Find where the given text appears and provide that cell's center as [X, Y] coordinate. 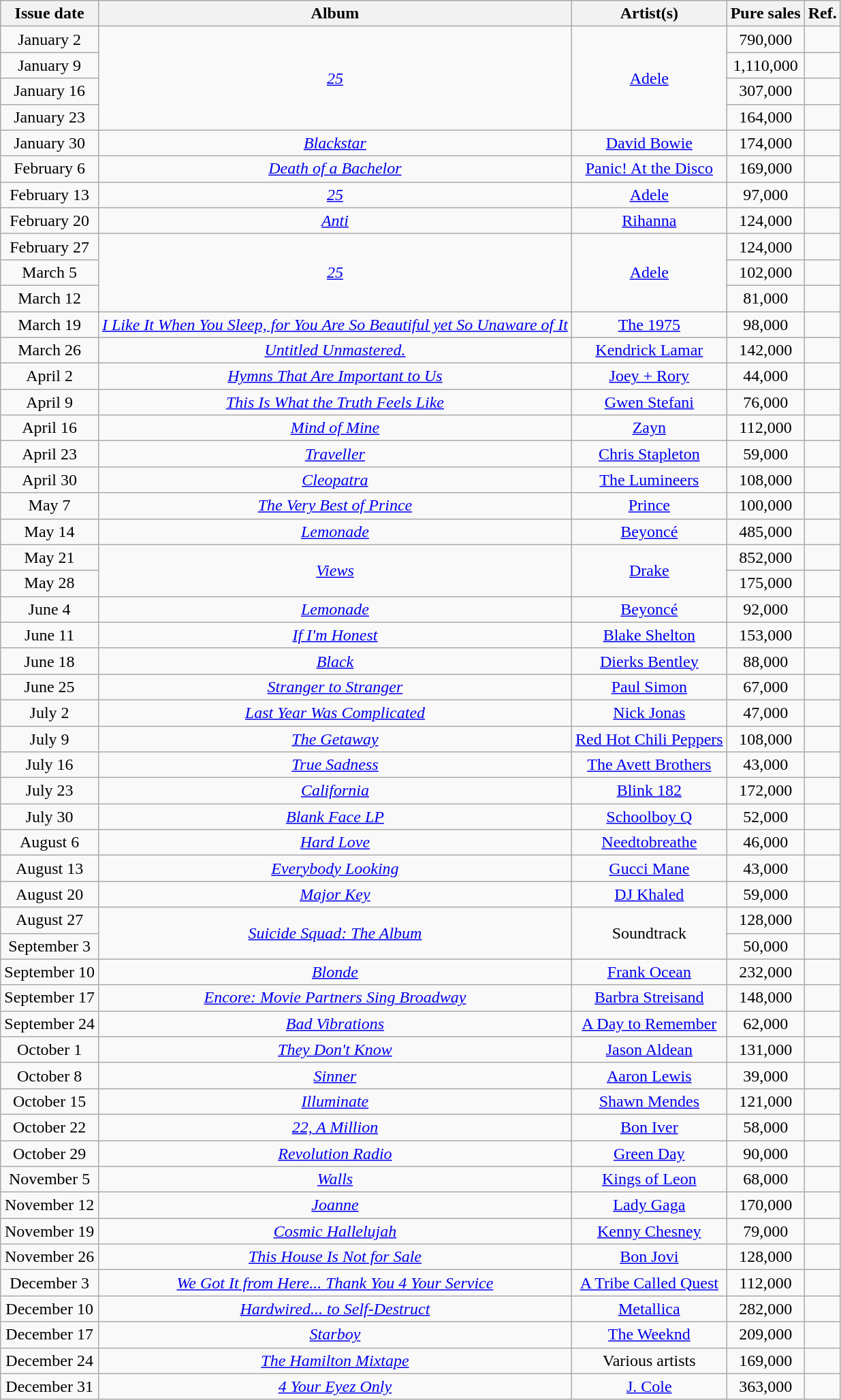
Kings of Leon [649, 1179]
July 30 [50, 817]
50,000 [765, 946]
This Is What the Truth Feels Like [335, 402]
October 8 [50, 1075]
Revolution Radio [335, 1154]
We Got It from Here... Thank You 4 Your Service [335, 1283]
January 16 [50, 91]
790,000 [765, 39]
Various artists [649, 1361]
July 2 [50, 713]
Aaron Lewis [649, 1075]
December 10 [50, 1309]
Cleopatra [335, 480]
October 1 [50, 1049]
A Tribe Called Quest [649, 1283]
Everybody Looking [335, 868]
The Avett Brothers [649, 765]
363,000 [765, 1386]
December 31 [50, 1386]
December 17 [50, 1335]
Blake Shelton [649, 635]
Issue date [50, 14]
Schoolboy Q [649, 817]
Pure sales [765, 14]
Major Key [335, 894]
153,000 [765, 635]
282,000 [765, 1309]
Hardwired... to Self-Destruct [335, 1309]
October 15 [50, 1101]
58,000 [765, 1127]
November 12 [50, 1205]
Starboy [335, 1335]
Album [335, 14]
Chris Stapleton [649, 454]
Traveller [335, 454]
The Lumineers [649, 480]
Metallica [649, 1309]
January 2 [50, 39]
Encore: Movie Partners Sing Broadway [335, 998]
175,000 [765, 583]
79,000 [765, 1231]
May 21 [50, 557]
January 23 [50, 117]
Kendrick Lamar [649, 351]
174,000 [765, 143]
Hymns That Are Important to Us [335, 376]
Barbra Streisand [649, 998]
100,000 [765, 506]
Hard Love [335, 843]
Cosmic Hallelujah [335, 1231]
February 6 [50, 169]
81,000 [765, 298]
Gwen Stefani [649, 402]
Green Day [649, 1154]
June 18 [50, 661]
485,000 [765, 532]
39,000 [765, 1075]
September 10 [50, 972]
The 1975 [649, 325]
Kenny Chesney [649, 1231]
Panic! At the Disco [649, 169]
The Very Best of Prince [335, 506]
Jason Aldean [649, 1049]
December 3 [50, 1283]
The Getaway [335, 738]
98,000 [765, 325]
Death of a Bachelor [335, 169]
4 Your Eyez Only [335, 1386]
August 20 [50, 894]
Needtobreathe [649, 843]
Paul Simon [649, 687]
Shawn Mendes [649, 1101]
May 14 [50, 532]
February 20 [50, 221]
Blank Face LP [335, 817]
A Day to Remember [649, 1024]
August 27 [50, 920]
97,000 [765, 195]
March 12 [50, 298]
Lady Gaga [649, 1205]
Ref. [823, 14]
September 3 [50, 946]
July 23 [50, 791]
The Weeknd [649, 1335]
April 16 [50, 428]
Anti [335, 221]
Dierks Bentley [649, 661]
92,000 [765, 609]
170,000 [765, 1205]
November 26 [50, 1257]
June 11 [50, 635]
The Hamilton Mixtape [335, 1361]
852,000 [765, 557]
Walls [335, 1179]
Black [335, 661]
February 13 [50, 195]
307,000 [765, 91]
Illuminate [335, 1101]
Bon Jovi [649, 1257]
May 7 [50, 506]
232,000 [765, 972]
David Bowie [649, 143]
July 16 [50, 765]
August 6 [50, 843]
I Like It When You Sleep, for You Are So Beautiful yet So Unaware of It [335, 325]
Bad Vibrations [335, 1024]
California [335, 791]
Suicide Squad: The Album [335, 933]
True Sadness [335, 765]
22, A Million [335, 1127]
142,000 [765, 351]
DJ Khaled [649, 894]
August 13 [50, 868]
Views [335, 570]
Rihanna [649, 221]
172,000 [765, 791]
December 24 [50, 1361]
Last Year Was Complicated [335, 713]
68,000 [765, 1179]
Frank Ocean [649, 972]
June 25 [50, 687]
This House Is Not for Sale [335, 1257]
March 26 [50, 351]
March 19 [50, 325]
Artist(s) [649, 14]
209,000 [765, 1335]
Stranger to Stranger [335, 687]
Soundtrack [649, 933]
121,000 [765, 1101]
Gucci Mane [649, 868]
67,000 [765, 687]
52,000 [765, 817]
Red Hot Chili Peppers [649, 738]
Bon Iver [649, 1127]
148,000 [765, 998]
June 4 [50, 609]
March 5 [50, 272]
If I'm Honest [335, 635]
They Don't Know [335, 1049]
November 19 [50, 1231]
September 24 [50, 1024]
February 27 [50, 246]
October 22 [50, 1127]
Zayn [649, 428]
April 9 [50, 402]
May 28 [50, 583]
Nick Jonas [649, 713]
164,000 [765, 117]
102,000 [765, 272]
Blonde [335, 972]
April 2 [50, 376]
Sinner [335, 1075]
January 30 [50, 143]
1,110,000 [765, 65]
September 17 [50, 998]
Blackstar [335, 143]
131,000 [765, 1049]
Mind of Mine [335, 428]
November 5 [50, 1179]
90,000 [765, 1154]
62,000 [765, 1024]
April 30 [50, 480]
Untitled Unmastered. [335, 351]
46,000 [765, 843]
Blink 182 [649, 791]
Joey + Rory [649, 376]
April 23 [50, 454]
July 9 [50, 738]
Drake [649, 570]
47,000 [765, 713]
October 29 [50, 1154]
Joanne [335, 1205]
Prince [649, 506]
J. Cole [649, 1386]
76,000 [765, 402]
January 9 [50, 65]
44,000 [765, 376]
88,000 [765, 661]
